Scan for the cell matching the given text and deliver its (x, y) coordinate at center. 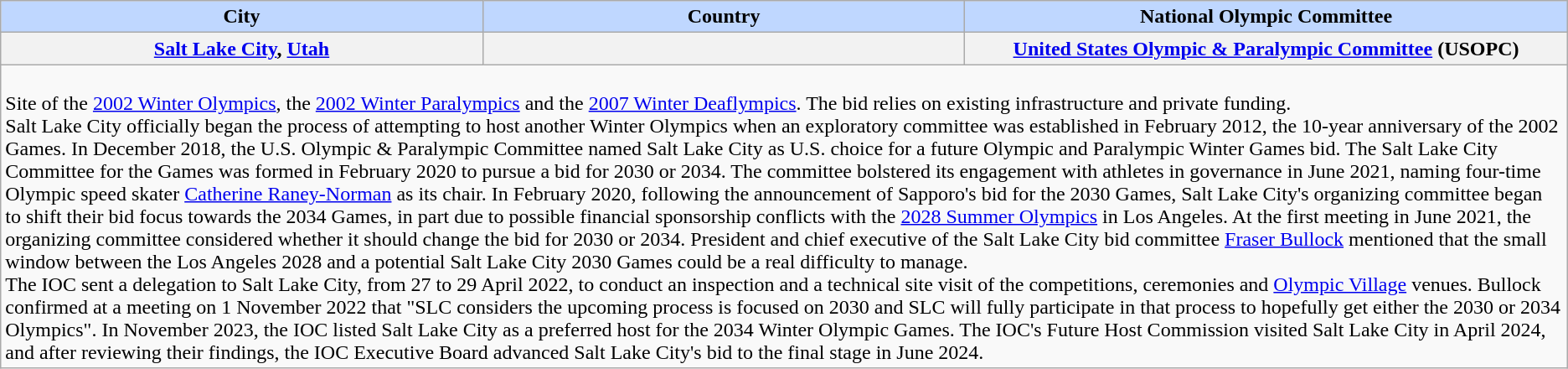
United States Olympic & Paralympic Committee (USOPC) (1266, 49)
Salt Lake City, Utah (242, 49)
Country (724, 17)
National Olympic Committee (1266, 17)
City (242, 17)
